For the text-containing cell, return its midpoint in [x, y] coordinate format. 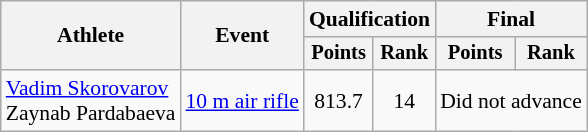
813.7 [338, 100]
Athlete [91, 36]
14 [404, 100]
Qualification [370, 19]
10 m air rifle [242, 100]
Event [242, 36]
Did not advance [511, 100]
Vadim SkorovarovZaynab Pardabaeva [91, 100]
Final [511, 19]
